Determine the (x, y) coordinate at the center of the cell enclosing the given text.  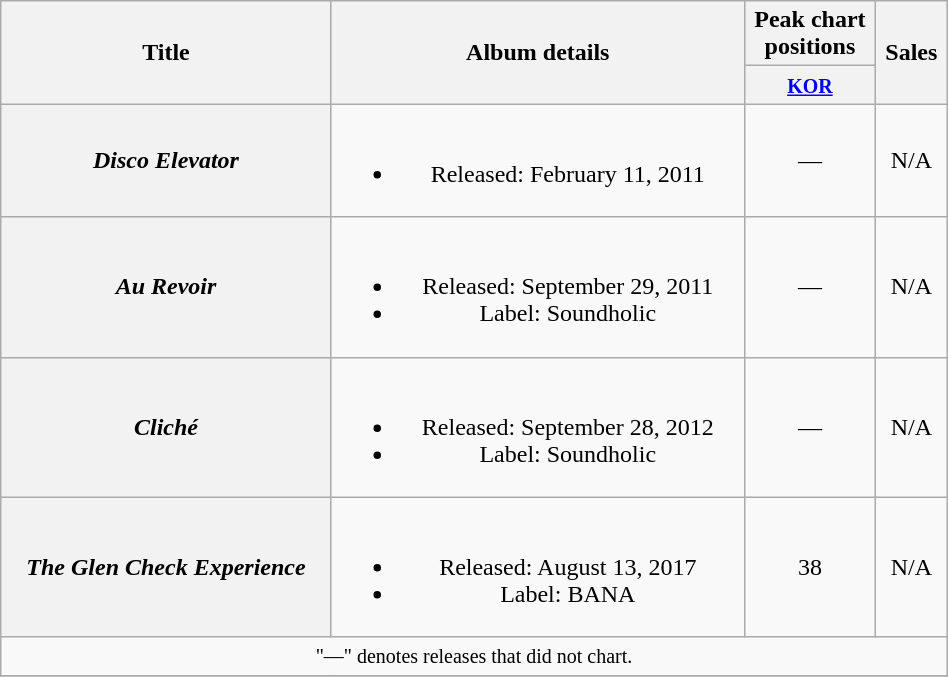
KOR (810, 85)
Disco Elevator (166, 160)
38 (810, 567)
Released: September 28, 2012Label: Soundholic (538, 427)
Au Revoir (166, 287)
Released: September 29, 2011Label: Soundholic (538, 287)
The Glen Check Experience (166, 567)
Released: August 13, 2017Label: BANA (538, 567)
Peak chart positions (810, 34)
Cliché (166, 427)
Sales (911, 52)
Title (166, 52)
Released: February 11, 2011 (538, 160)
Album details (538, 52)
"—" denotes releases that did not chart. (474, 656)
